For the text-containing cell, return its midpoint in [x, y] coordinate format. 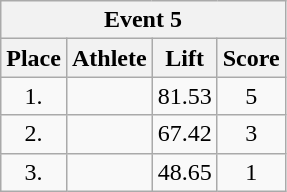
3 [251, 134]
Athlete [109, 58]
3. [34, 172]
1. [34, 96]
48.65 [184, 172]
5 [251, 96]
67.42 [184, 134]
1 [251, 172]
2. [34, 134]
Score [251, 58]
Event 5 [143, 20]
Place [34, 58]
Lift [184, 58]
81.53 [184, 96]
